Detect which cell encompasses the target text, then output its (X, Y) center coordinate. 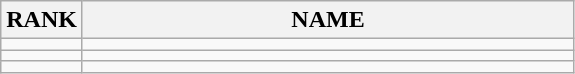
NAME (328, 20)
RANK (42, 20)
